Return [X, Y] of the center of cell containing provided text 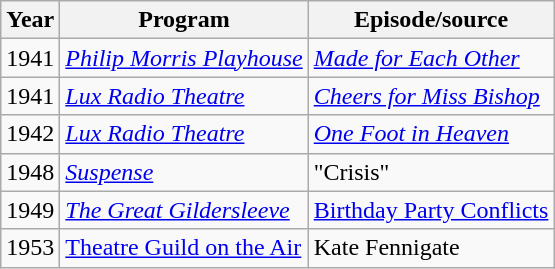
Theatre Guild on the Air [184, 248]
Suspense [184, 172]
Philip Morris Playhouse [184, 58]
1942 [30, 134]
1953 [30, 248]
Episode/source [431, 20]
Birthday Party Conflicts [431, 210]
Year [30, 20]
"Crisis" [431, 172]
Cheers for Miss Bishop [431, 96]
1949 [30, 210]
One Foot in Heaven [431, 134]
Made for Each Other [431, 58]
Program [184, 20]
Kate Fennigate [431, 248]
The Great Gildersleeve [184, 210]
1948 [30, 172]
